Output the (X, Y) coordinate of the center of the cell containing the given text.  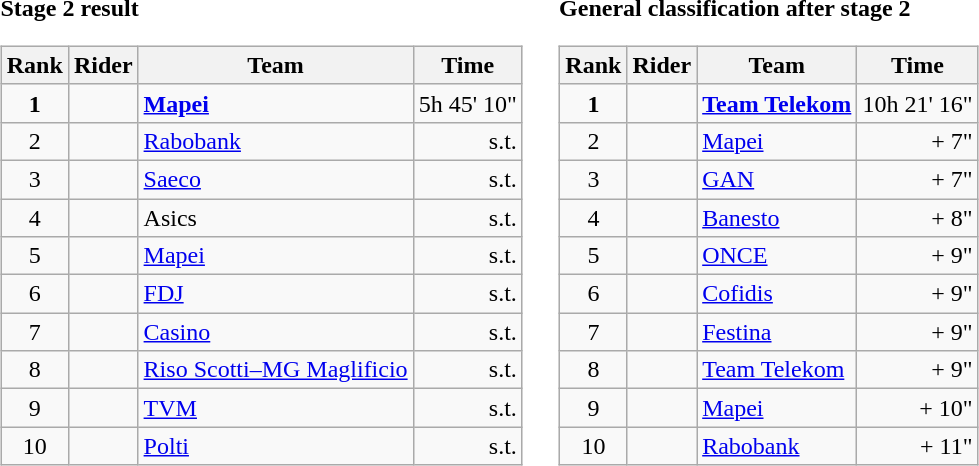
Saeco (276, 179)
GAN (777, 179)
Riso Scotti–MG Maglificio (276, 370)
Festina (777, 332)
FDJ (276, 294)
Asics (276, 217)
5h 45' 10" (468, 103)
Polti (276, 446)
+ 8" (918, 217)
Cofidis (777, 294)
ONCE (777, 256)
+ 10" (918, 408)
+ 11" (918, 446)
Casino (276, 332)
10h 21' 16" (918, 103)
Banesto (777, 217)
TVM (276, 408)
